Extract the [x, y] coordinate from the center of the cell holding the provided text.  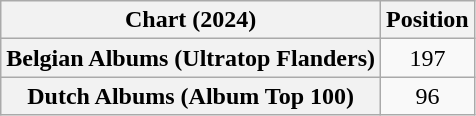
96 [428, 96]
Belgian Albums (Ultratop Flanders) [191, 58]
Chart (2024) [191, 20]
Dutch Albums (Album Top 100) [191, 96]
197 [428, 58]
Position [428, 20]
